From the cell containing the given text, extract its center point as (x, y) coordinate. 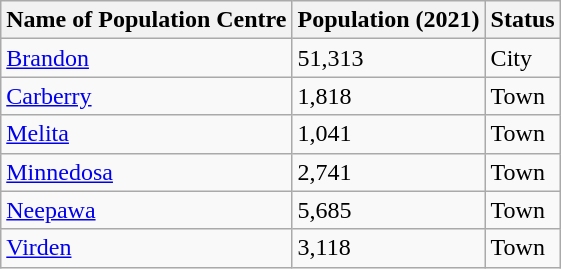
3,118 (388, 248)
Brandon (146, 58)
Name of Population Centre (146, 20)
Population (2021) (388, 20)
Minnedosa (146, 172)
1,818 (388, 96)
5,685 (388, 210)
1,041 (388, 134)
Melita (146, 134)
City (522, 58)
51,313 (388, 58)
Neepawa (146, 210)
2,741 (388, 172)
Status (522, 20)
Carberry (146, 96)
Virden (146, 248)
